For the text-containing cell, return its midpoint in [x, y] coordinate format. 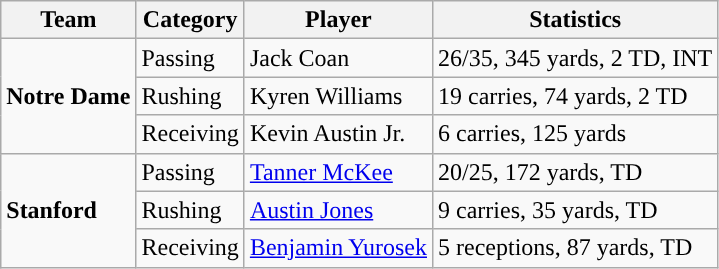
Stanford [68, 210]
Kevin Austin Jr. [338, 134]
26/35, 345 yards, 2 TD, INT [576, 58]
Austin Jones [338, 210]
Benjamin Yurosek [338, 248]
19 carries, 74 yards, 2 TD [576, 96]
20/25, 172 yards, TD [576, 172]
Notre Dame [68, 96]
Tanner McKee [338, 172]
Category [190, 20]
5 receptions, 87 yards, TD [576, 248]
6 carries, 125 yards [576, 134]
Statistics [576, 20]
Player [338, 20]
Team [68, 20]
Kyren Williams [338, 96]
9 carries, 35 yards, TD [576, 210]
Jack Coan [338, 58]
